Detect which cell encompasses the target text, then output its [X, Y] center coordinate. 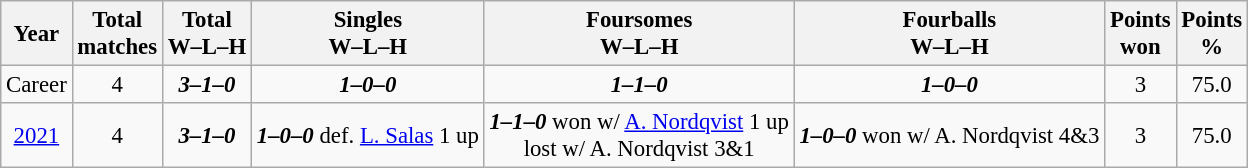
Career [36, 85]
Totalmatches [117, 34]
2021 [36, 136]
TotalW–L–H [206, 34]
1–0–0 won w/ A. Nordqvist 4&3 [950, 136]
1–1–0 [639, 85]
1–0–0 def. L. Salas 1 up [368, 136]
Year [36, 34]
FoursomesW–L–H [639, 34]
Points% [1212, 34]
FourballsW–L–H [950, 34]
1–1–0 won w/ A. Nordqvist 1 up lost w/ A. Nordqvist 3&1 [639, 136]
SinglesW–L–H [368, 34]
Pointswon [1140, 34]
